Return [X, Y] of the center of cell containing provided text 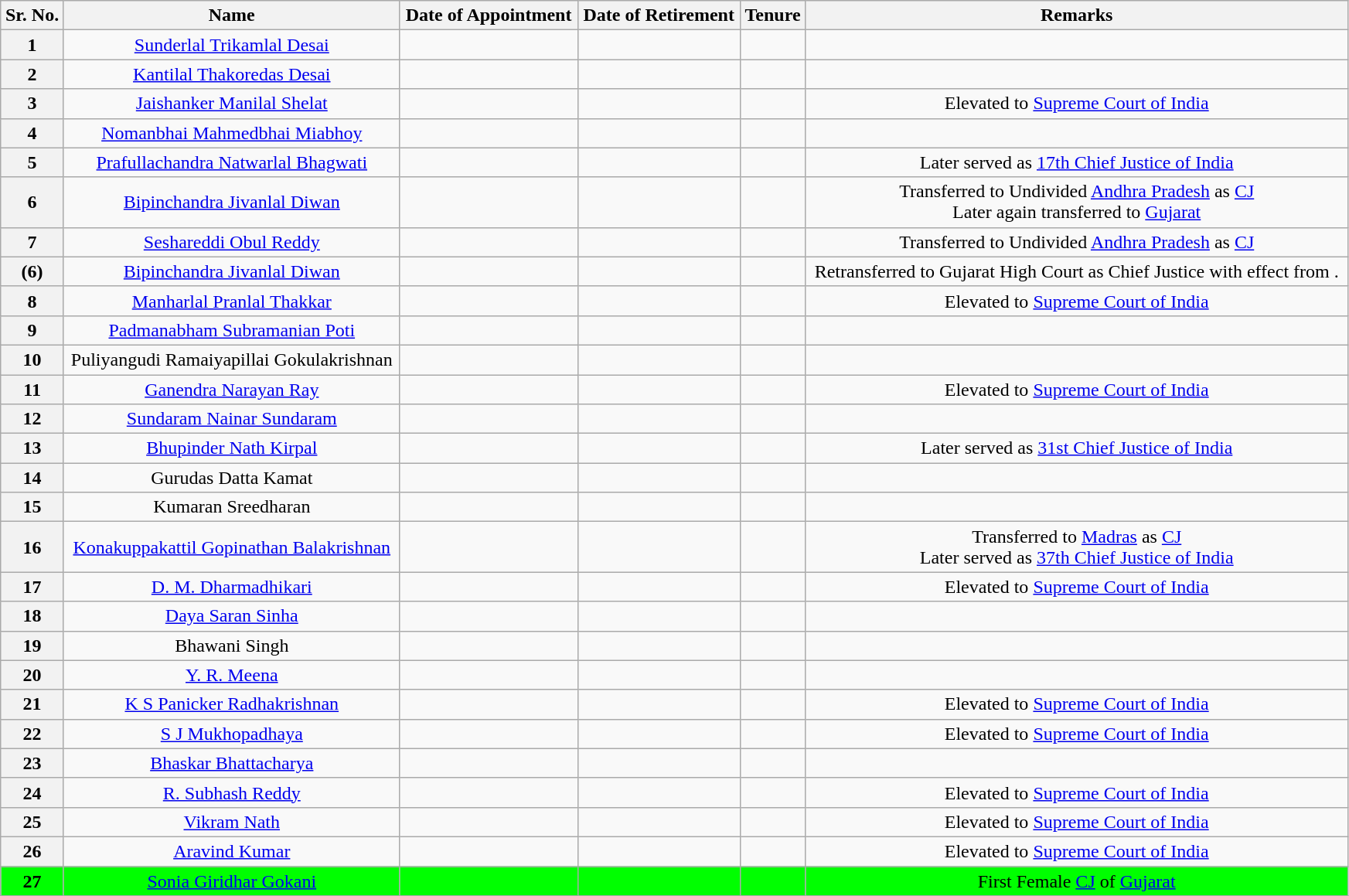
11 [32, 389]
6 [32, 203]
Kumaran Sreedharan [232, 507]
Nomanbhai Mahmedbhai Miabhoy [232, 133]
18 [32, 616]
Vikram Nath [232, 822]
Aravind Kumar [232, 851]
R. Subhash Reddy [232, 792]
Name [232, 15]
Prafullachandra Natwarlal Bhagwati [232, 162]
Seshareddi Obul Reddy [232, 242]
Jaishanker Manilal Shelat [232, 104]
15 [32, 507]
Sundaram Nainar Sundaram [232, 419]
Y. R. Meena [232, 675]
1 [32, 45]
Bhaskar Bhattacharya [232, 763]
10 [32, 359]
24 [32, 792]
Bhawani Singh [232, 646]
Ganendra Narayan Ray [232, 389]
Manharlal Pranlal Thakkar [232, 301]
Daya Saran Sinha [232, 616]
21 [32, 704]
5 [32, 162]
7 [32, 242]
Tenure [773, 15]
Retransferred to Gujarat High Court as Chief Justice with effect from . [1077, 271]
Later served as 31st Chief Justice of India [1077, 448]
Later served as 17th Chief Justice of India [1077, 162]
4 [32, 133]
First Female CJ of Gujarat [1077, 881]
Sunderlal Trikamlal Desai [232, 45]
Kantilal Thakoredas Desai [232, 74]
17 [32, 587]
27 [32, 881]
Sonia Giridhar Gokani [232, 881]
13 [32, 448]
Date of Appointment [489, 15]
Transferred to Undivided Andhra Pradesh as CJ Later again transferred to Gujarat [1077, 203]
14 [32, 478]
Transferred to Madras as CJ Later served as 37th Chief Justice of India [1077, 547]
20 [32, 675]
S J Mukhopadhaya [232, 734]
Sr. No. [32, 15]
9 [32, 330]
25 [32, 822]
2 [32, 74]
(6) [32, 271]
Konakuppakattil Gopinathan Balakrishnan [232, 547]
19 [32, 646]
Date of Retirement [659, 15]
Gurudas Datta Kamat [232, 478]
Remarks [1077, 15]
26 [32, 851]
3 [32, 104]
23 [32, 763]
D. M. Dharmadhikari [232, 587]
22 [32, 734]
8 [32, 301]
Puliyangudi Ramaiyapillai Gokulakrishnan [232, 359]
Padmanabham Subramanian Poti [232, 330]
Bhupinder Nath Kirpal [232, 448]
Transferred to Undivided Andhra Pradesh as CJ [1077, 242]
K S Panicker Radhakrishnan [232, 704]
12 [32, 419]
16 [32, 547]
